Identify which cell holds the provided text, then report its [x, y] central coordinate. 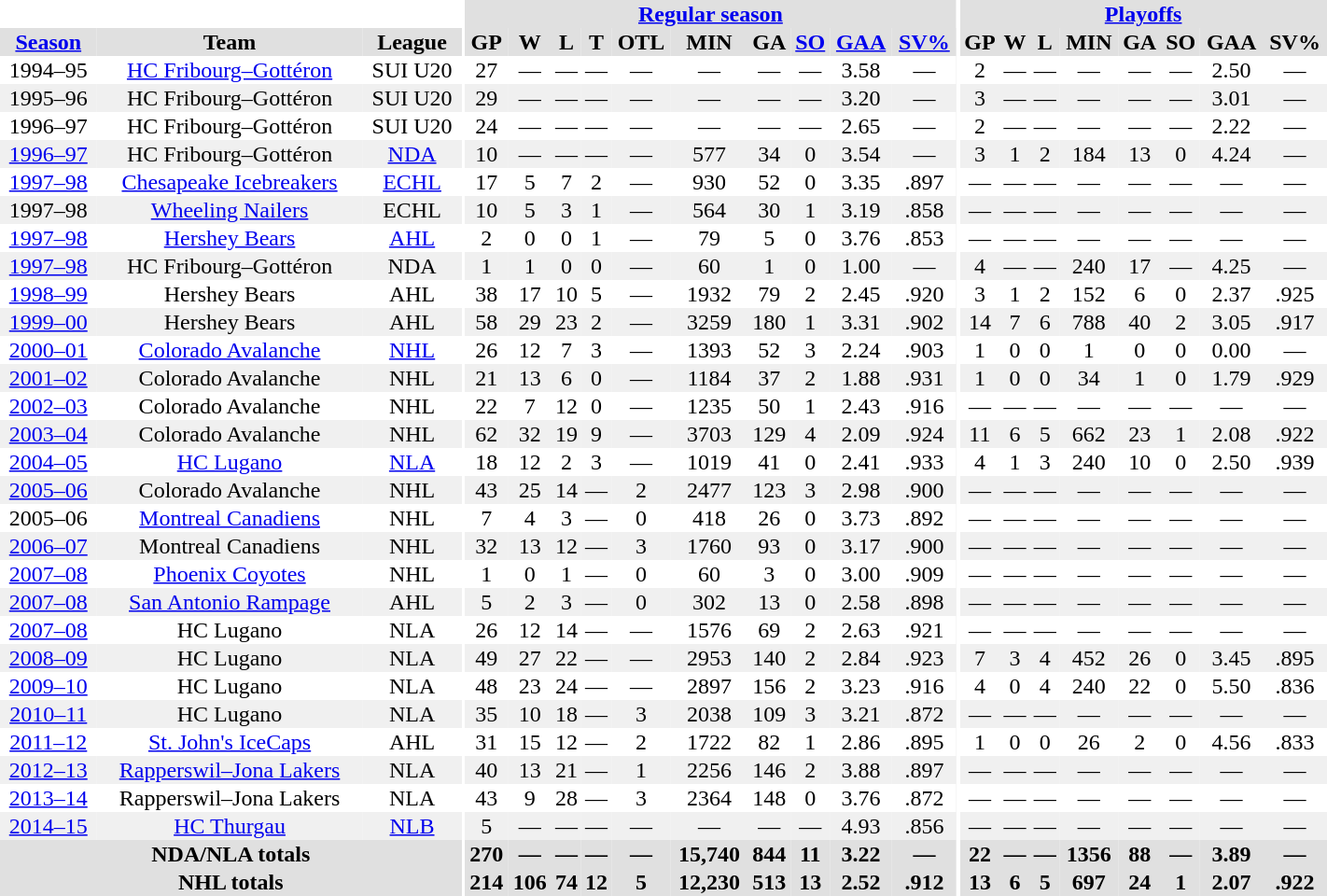
2038 [709, 714]
Season [49, 42]
.856 [924, 826]
74 [566, 882]
3.01 [1232, 98]
1356 [1089, 854]
3.21 [860, 714]
2001–02 [49, 378]
2000–01 [49, 350]
OTL [641, 42]
2002–03 [49, 406]
577 [709, 154]
2.65 [860, 126]
1019 [709, 462]
58 [486, 322]
1994–95 [49, 70]
146 [769, 770]
49 [486, 658]
2.22 [1232, 126]
82 [769, 742]
.912 [924, 882]
2.09 [860, 434]
Phoenix Coyotes [230, 574]
31 [486, 742]
2.37 [1232, 294]
Wheeling Nailers [230, 210]
2.43 [860, 406]
Playoffs [1143, 14]
140 [769, 658]
.920 [924, 294]
35 [486, 714]
1576 [709, 630]
1932 [709, 294]
93 [769, 546]
25 [529, 490]
2.24 [860, 350]
2.08 [1232, 434]
50 [769, 406]
.917 [1295, 322]
2477 [709, 490]
.924 [924, 434]
3.31 [860, 322]
2.41 [860, 462]
88 [1139, 854]
69 [769, 630]
2.07 [1232, 882]
48 [486, 686]
184 [1089, 154]
3.35 [860, 182]
.939 [1295, 462]
452 [1089, 658]
2014–15 [49, 826]
1.00 [860, 266]
1999–00 [49, 322]
2.84 [860, 658]
2013–14 [49, 798]
844 [769, 854]
.921 [924, 630]
2.86 [860, 742]
12,230 [709, 882]
Regular season [711, 14]
180 [769, 322]
41 [769, 462]
15 [529, 742]
2256 [709, 770]
2953 [709, 658]
3.88 [860, 770]
3.17 [860, 546]
3.19 [860, 210]
1.79 [1232, 378]
.892 [924, 518]
2008–09 [49, 658]
148 [769, 798]
3.05 [1232, 322]
62 [486, 434]
109 [769, 714]
3.73 [860, 518]
St. John's IceCaps [230, 742]
930 [709, 182]
1235 [709, 406]
788 [1089, 322]
.902 [924, 322]
2.98 [860, 490]
15,740 [709, 854]
2009–10 [49, 686]
League [412, 42]
106 [529, 882]
129 [769, 434]
NHL totals [231, 882]
418 [709, 518]
2364 [709, 798]
2006–07 [49, 546]
152 [1089, 294]
.923 [924, 658]
0.00 [1232, 350]
.833 [1295, 742]
3259 [709, 322]
2011–12 [49, 742]
4.24 [1232, 154]
214 [486, 882]
2.52 [860, 882]
2003–04 [49, 434]
3.22 [860, 854]
662 [1089, 434]
1760 [709, 546]
30 [769, 210]
Chesapeake Icebreakers [230, 182]
1393 [709, 350]
2010–11 [49, 714]
19 [566, 434]
.898 [924, 602]
2.45 [860, 294]
37 [769, 378]
302 [709, 602]
3.89 [1232, 854]
.909 [924, 574]
NDA/NLA totals [231, 854]
4.93 [860, 826]
2.63 [860, 630]
3.58 [860, 70]
.925 [1295, 294]
Team [230, 42]
3.54 [860, 154]
564 [709, 210]
3.23 [860, 686]
1998–99 [49, 294]
2012–13 [49, 770]
513 [769, 882]
697 [1089, 882]
1.88 [860, 378]
4.25 [1232, 266]
.931 [924, 378]
San Antonio Rampage [230, 602]
3.00 [860, 574]
270 [486, 854]
5.50 [1232, 686]
3703 [709, 434]
1995–96 [49, 98]
.933 [924, 462]
38 [486, 294]
28 [566, 798]
3.20 [860, 98]
.853 [924, 238]
T [596, 42]
1722 [709, 742]
HC Thurgau [230, 826]
156 [769, 686]
.929 [1295, 378]
.858 [924, 210]
3.45 [1232, 658]
.836 [1295, 686]
.903 [924, 350]
2004–05 [49, 462]
NLB [412, 826]
2.58 [860, 602]
1184 [709, 378]
4.56 [1232, 742]
2897 [709, 686]
123 [769, 490]
